Pinpoint the cell where the given text exists, returning its [x, y] midpoint coordinate. 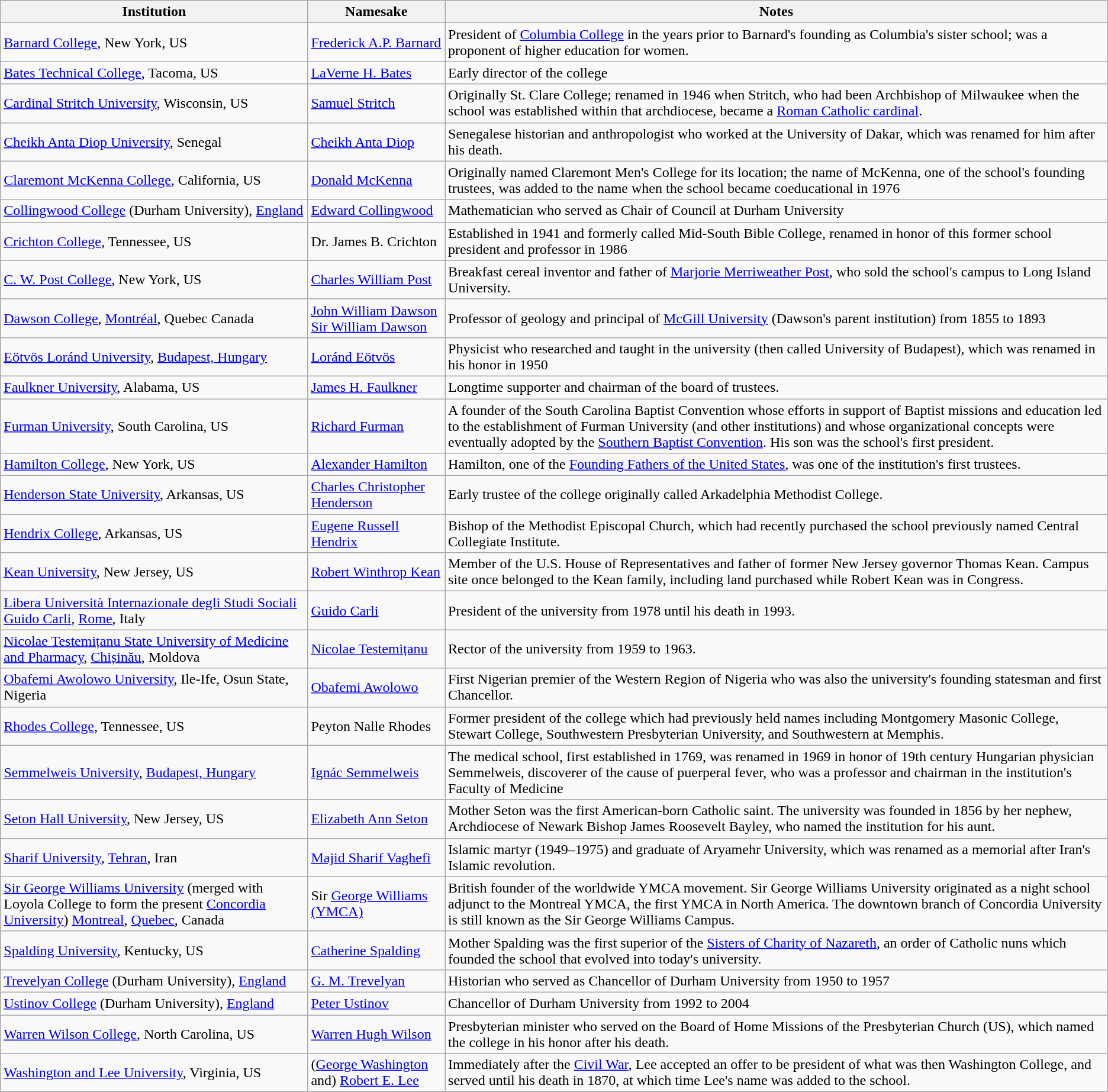
First Nigerian premier of the Western Region of Nigeria who was also the university's founding statesman and first Chancellor. [777, 688]
Peyton Nalle Rhodes [376, 726]
Early trustee of the college originally called Arkadelphia Methodist College. [777, 495]
Sir George Williams University (merged with Loyola College to form the present Concordia University) Montreal, Quebec, Canada [154, 904]
Warren Wilson College, North Carolina, US [154, 1033]
Senegalese historian and anthropologist who worked at the University of Dakar, which was renamed for him after his death. [777, 142]
Dawson College, Montréal, Quebec Canada [154, 318]
Robert Winthrop Kean [376, 572]
Claremont McKenna College, California, US [154, 180]
Trevelyan College (Durham University), England [154, 981]
LaVerne H. Bates [376, 73]
Namesake [376, 12]
Loránd Eötvös [376, 356]
Longtime supporter and chairman of the board of trustees. [777, 387]
Alexander Hamilton [376, 465]
James H. Faulkner [376, 387]
Faulkner University, Alabama, US [154, 387]
Sharif University, Tehran, Iran [154, 857]
Eötvös Loránd University, Budapest, Hungary [154, 356]
Notes [777, 12]
Catherine Spalding [376, 951]
Established in 1941 and formerly called Mid-South Bible College, renamed in honor of this former school president and professor in 1986 [777, 241]
Frederick A.P. Barnard [376, 43]
Edward Collingwood [376, 211]
Professor of geology and principal of McGill University (Dawson's parent institution) from 1855 to 1893 [777, 318]
Bates Technical College, Tacoma, US [154, 73]
Richard Furman [376, 426]
Elizabeth Ann Seton [376, 819]
C. W. Post College, New York, US [154, 279]
Islamic martyr (1949–1975) and graduate of Aryamehr University, which was renamed as a memorial after Iran's Islamic revolution. [777, 857]
Spalding University, Kentucky, US [154, 951]
Mathematician who served as Chair of Council at Durham University [777, 211]
Warren Hugh Wilson [376, 1033]
Breakfast cereal inventor and father of Marjorie Merriweather Post, who sold the school's campus to Long Island University. [777, 279]
Donald McKenna [376, 180]
Ignác Semmelweis [376, 772]
Charles William Post [376, 279]
Crichton College, Tennessee, US [154, 241]
Majid Sharif Vaghefi [376, 857]
Rhodes College, Tennessee, US [154, 726]
Sir George Williams (YMCA) [376, 904]
(George Washington and) Robert E. Lee [376, 1072]
Hamilton College, New York, US [154, 465]
Cardinal Stritch University, Wisconsin, US [154, 103]
Obafemi Awolowo University, Ile-Ife, Osun State, Nigeria [154, 688]
Hendrix College, Arkansas, US [154, 534]
Rector of the university from 1959 to 1963. [777, 649]
Cheikh Anta Diop [376, 142]
G. M. Trevelyan [376, 981]
Presbyterian minister who served on the Board of Home Missions of the Presbyterian Church (US), which named the college in his honor after his death. [777, 1033]
Eugene Russell Hendrix [376, 534]
Libera Università Internazionale degli Studi Sociali Guido Carli, Rome, Italy [154, 611]
Bishop of the Methodist Episcopal Church, which had recently purchased the school previously named Central Collegiate Institute. [777, 534]
Nicolae Testemițanu State University of Medicine and Pharmacy, Chișinău, Moldova [154, 649]
Ustinov College (Durham University), England [154, 1003]
President of the university from 1978 until his death in 1993. [777, 611]
Institution [154, 12]
Chancellor of Durham University from 1992 to 2004 [777, 1003]
Cheikh Anta Diop University, Senegal [154, 142]
John William Dawson Sir William Dawson [376, 318]
Barnard College, New York, US [154, 43]
Seton Hall University, New Jersey, US [154, 819]
Kean University, New Jersey, US [154, 572]
President of Columbia College in the years prior to Barnard's founding as Columbia's sister school; was a proponent of higher education for women. [777, 43]
Historian who served as Chancellor of Durham University from 1950 to 1957 [777, 981]
Dr. James B. Crichton [376, 241]
Hamilton, one of the Founding Fathers of the United States, was one of the institution's first trustees. [777, 465]
Early director of the college [777, 73]
Washington and Lee University, Virginia, US [154, 1072]
Collingwood College (Durham University), England [154, 211]
Henderson State University, Arkansas, US [154, 495]
Charles Christopher Henderson [376, 495]
Furman University, South Carolina, US [154, 426]
Physicist who researched and taught in the university (then called University of Budapest), which was renamed in his honor in 1950 [777, 356]
Semmelweis University, Budapest, Hungary [154, 772]
Samuel Stritch [376, 103]
Peter Ustinov [376, 1003]
Nicolae Testemițanu [376, 649]
Obafemi Awolowo [376, 688]
Guido Carli [376, 611]
